Identify which cell holds the provided text, then report its (X, Y) central coordinate. 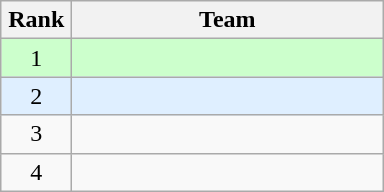
2 (36, 96)
Team (228, 20)
3 (36, 134)
4 (36, 172)
1 (36, 58)
Rank (36, 20)
